Find where the given text appears and provide that cell's center as [X, Y] coordinate. 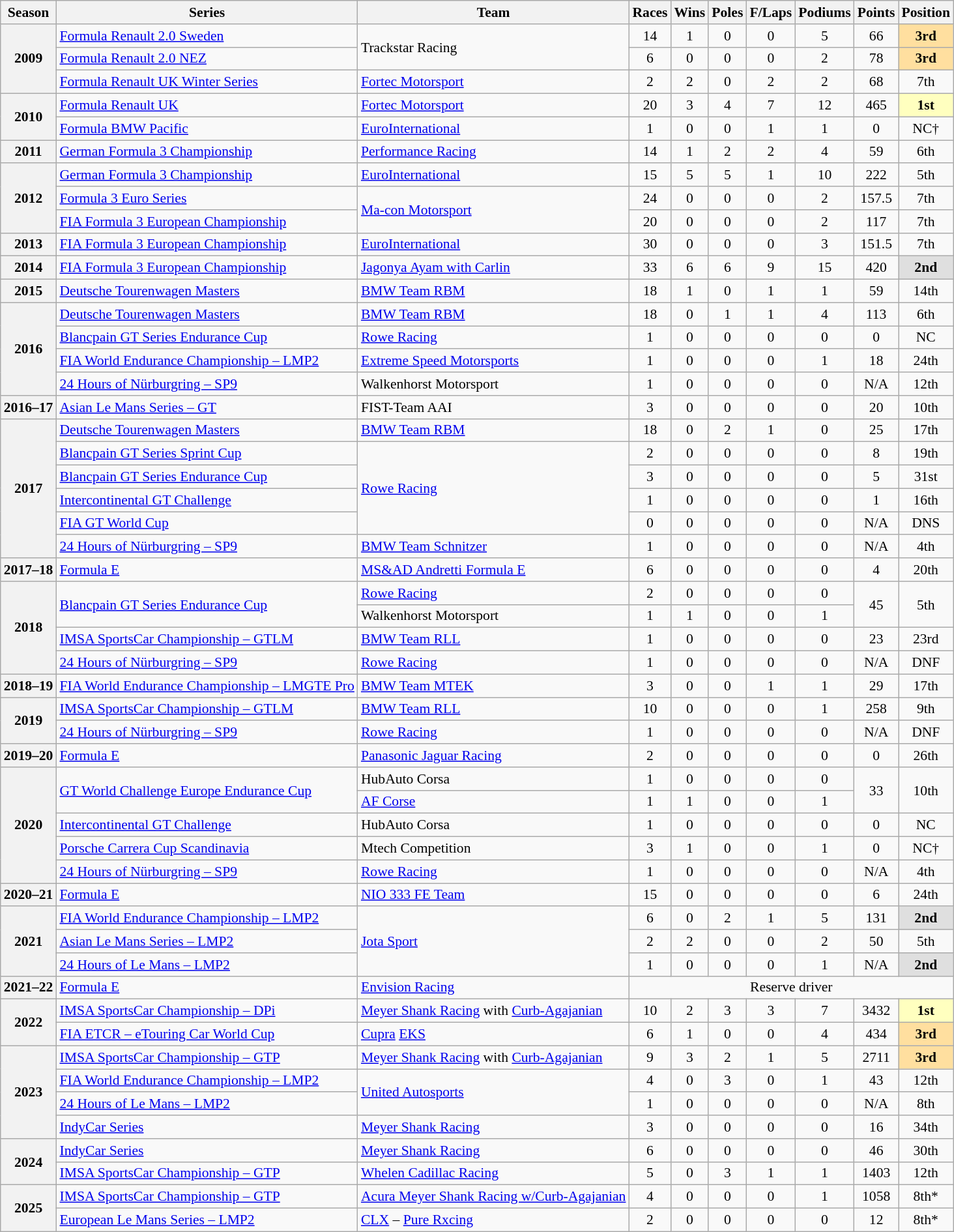
23 [876, 639]
43 [876, 1081]
24 [650, 198]
2016 [29, 349]
434 [876, 1034]
Formula 3 Euro Series [207, 198]
FIA ETCR – eTouring Car World Cup [207, 1034]
31st [925, 477]
Cupra EKS [494, 1034]
FIST-Team AAI [494, 407]
Jagonya Ayam with Carlin [494, 268]
Wins [690, 12]
Team [494, 12]
Position [925, 12]
FIA World Endurance Championship – LMGTE Pro [207, 686]
Ma-con Motorsport [494, 210]
Blancpain GT Series Sprint Cup [207, 454]
8 [876, 454]
Formula Renault 2.0 Sweden [207, 36]
2010 [29, 117]
66 [876, 36]
1403 [876, 1173]
78 [876, 59]
Whelen Cadillac Racing [494, 1173]
2023 [29, 1092]
26th [925, 755]
2021–22 [29, 988]
2711 [876, 1057]
Acura Meyer Shank Racing w/Curb-Agajanian [494, 1197]
1058 [876, 1197]
2019 [29, 721]
Trackstar Racing [494, 47]
United Autosports [494, 1093]
151.5 [876, 244]
34th [925, 1127]
2019–20 [29, 755]
BMW Team Schnitzer [494, 547]
Porsche Carrera Cup Scandinavia [207, 849]
2015 [29, 291]
Asian Le Mans Series – GT [207, 407]
Mtech Competition [494, 849]
FIA GT World Cup [207, 523]
2011 [29, 152]
23rd [925, 639]
Podiums [825, 12]
Performance Racing [494, 152]
2020–21 [29, 895]
Asian Le Mans Series – LMP2 [207, 941]
Season [29, 12]
DNS [925, 523]
Formula Renault UK [207, 106]
25 [876, 430]
2012 [29, 198]
GT World Challenge Europe Endurance Cup [207, 790]
2018 [29, 628]
29 [876, 686]
2017 [29, 488]
Envision Racing [494, 988]
BMW Team MTEK [494, 686]
3432 [876, 1011]
222 [876, 175]
2013 [29, 244]
2017–18 [29, 570]
50 [876, 941]
117 [876, 222]
131 [876, 918]
2014 [29, 268]
14th [925, 291]
Formula Renault UK Winter Series [207, 82]
258 [876, 709]
465 [876, 106]
2018–19 [29, 686]
Reserve driver [791, 988]
IMSA SportsCar Championship – DPi [207, 1011]
Points [876, 12]
2016–17 [29, 407]
2020 [29, 825]
19th [925, 454]
68 [876, 82]
2022 [29, 1022]
CLX – Pure Rxcing [494, 1220]
Series [207, 12]
30th [925, 1151]
2021 [29, 941]
AF Corse [494, 802]
Panasonic Jaguar Racing [494, 755]
Jota Sport [494, 941]
420 [876, 268]
2025 [29, 1209]
16 [876, 1127]
9th [925, 709]
20th [925, 570]
Poles [727, 12]
45 [876, 605]
F/Laps [770, 12]
46 [876, 1151]
Races [650, 12]
NIO 333 FE Team [494, 895]
8th [925, 1104]
30 [650, 244]
Formula Renault 2.0 NEZ [207, 59]
16th [925, 500]
European Le Mans Series – LMP2 [207, 1220]
113 [876, 314]
2024 [29, 1162]
2009 [29, 59]
Extreme Speed Motorsports [494, 361]
MS&AD Andretti Formula E [494, 570]
Formula BMW Pacific [207, 128]
157.5 [876, 198]
